Return the [x, y] coordinate for the center point of the cell that contains the specified text.  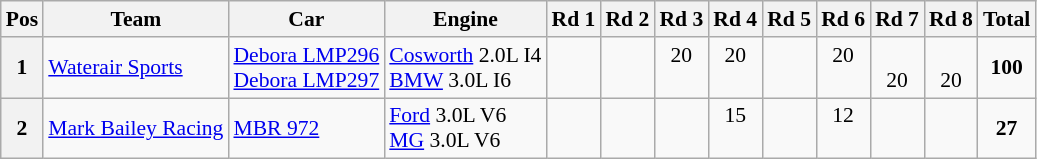
12 [843, 128]
100 [1006, 68]
Pos [22, 19]
15 [735, 128]
Rd 1 [573, 19]
2 [22, 128]
Rd 4 [735, 19]
Waterair Sports [136, 68]
Ford 3.0L V6MG 3.0L V6 [465, 128]
Rd 7 [897, 19]
Engine [465, 19]
Rd 2 [627, 19]
Rd 8 [951, 19]
Rd 3 [681, 19]
27 [1006, 128]
Mark Bailey Racing [136, 128]
Total [1006, 19]
Rd 5 [789, 19]
Debora LMP296Debora LMP297 [306, 68]
MBR 972 [306, 128]
Cosworth 2.0L I4BMW 3.0L I6 [465, 68]
Car [306, 19]
Rd 6 [843, 19]
1 [22, 68]
Team [136, 19]
